Return [x, y] of the center of cell containing provided text 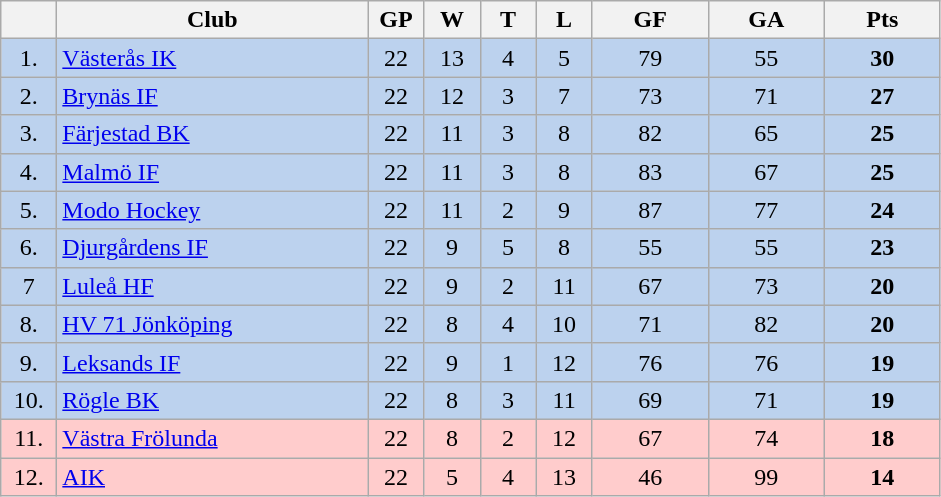
5. [29, 210]
Pts [882, 20]
79 [650, 58]
Modo Hockey [212, 210]
83 [650, 172]
30 [882, 58]
77 [766, 210]
AIK [212, 477]
Rögle BK [212, 400]
T [508, 20]
L [564, 20]
46 [650, 477]
Djurgårdens IF [212, 248]
8. [29, 324]
4. [29, 172]
87 [650, 210]
GA [766, 20]
Brynäs IF [212, 96]
GF [650, 20]
69 [650, 400]
10. [29, 400]
27 [882, 96]
GP [396, 20]
Färjestad BK [212, 134]
9. [29, 362]
Malmö IF [212, 172]
Västerås IK [212, 58]
23 [882, 248]
24 [882, 210]
1. [29, 58]
Leksands IF [212, 362]
12. [29, 477]
74 [766, 438]
11. [29, 438]
W [452, 20]
HV 71 Jönköping [212, 324]
6. [29, 248]
65 [766, 134]
18 [882, 438]
10 [564, 324]
14 [882, 477]
Club [212, 20]
Luleå HF [212, 286]
1 [508, 362]
3. [29, 134]
99 [766, 477]
Västra Frölunda [212, 438]
2. [29, 96]
